Provide the [X, Y] coordinate of the cell's center where the given text is located.  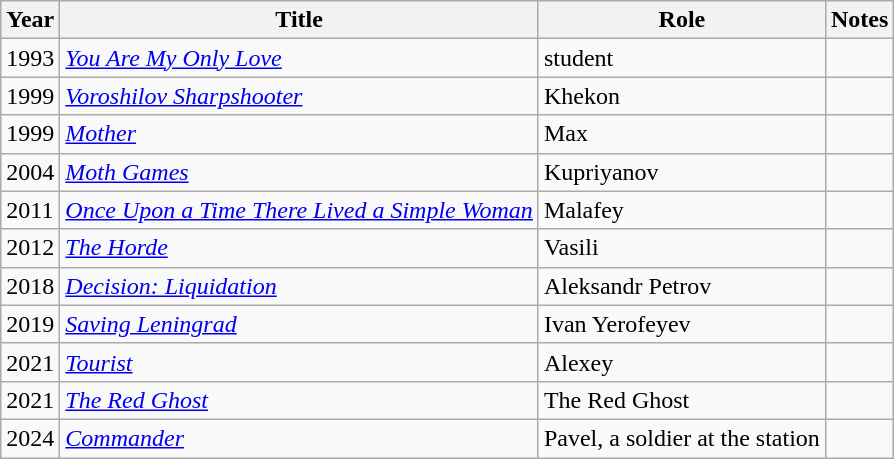
Voroshilov Sharpshooter [300, 96]
Moth Games [300, 172]
2018 [30, 286]
Vasili [682, 248]
Max [682, 134]
Notes [859, 20]
1993 [30, 58]
Year [30, 20]
Malafey [682, 210]
2019 [30, 324]
Once Upon a Time There Lived a Simple Woman [300, 210]
Alexey [682, 362]
Decision: Liquidation [300, 286]
2012 [30, 248]
Kupriyanov [682, 172]
2004 [30, 172]
Pavel, a soldier at the station [682, 438]
Mother [300, 134]
The Horde [300, 248]
Title [300, 20]
2011 [30, 210]
Saving Leningrad [300, 324]
student [682, 58]
Aleksandr Petrov [682, 286]
2024 [30, 438]
Tourist [300, 362]
Ivan Yerofeyev [682, 324]
Role [682, 20]
Commander [300, 438]
Khekon [682, 96]
You Are My Only Love [300, 58]
